Determine the [X, Y] coordinate at the center of the cell enclosing the given text.  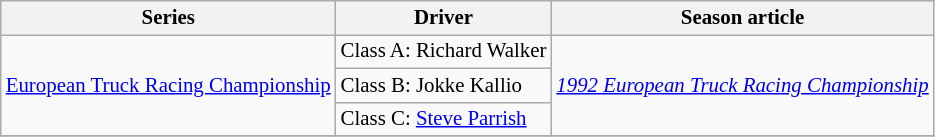
Season article [742, 18]
Class A: Richard Walker [444, 51]
European Truck Racing Championship [168, 85]
Series [168, 18]
1992 European Truck Racing Championship [742, 85]
Class C: Steve Parrish [444, 119]
Class B: Jokke Kallio [444, 85]
Driver [444, 18]
